Output the (X, Y) coordinate of the center of the cell containing the given text.  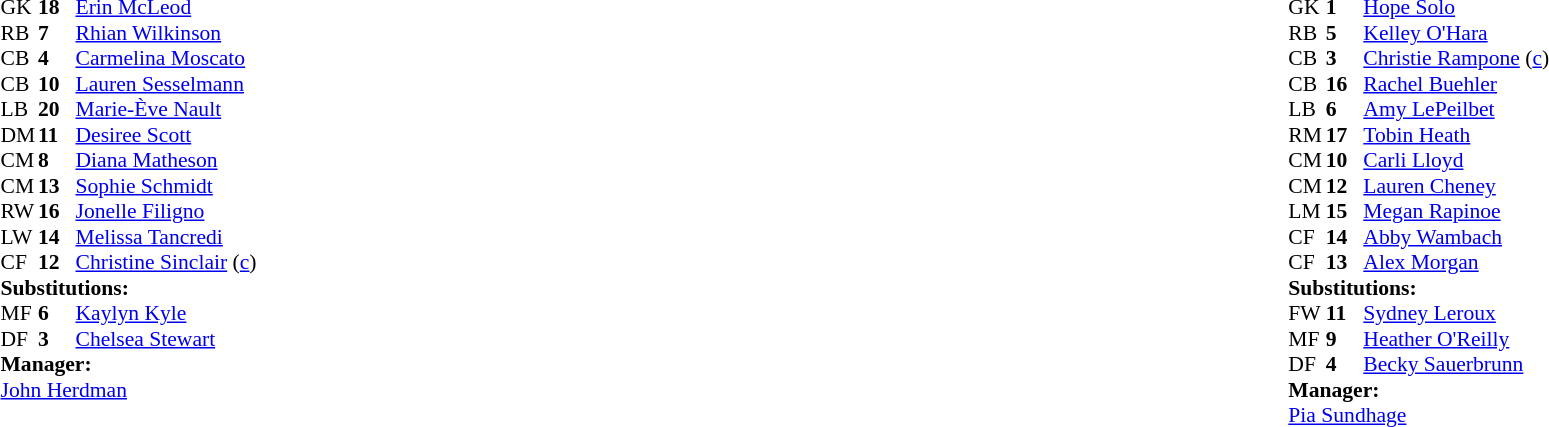
Diana Matheson (166, 161)
7 (57, 33)
Christine Sinclair (c) (166, 263)
Alex Morgan (1456, 263)
Rachel Buehler (1456, 84)
John Herdman (128, 390)
DM (19, 135)
FW (1307, 313)
Sophie Schmidt (166, 186)
Amy LePeilbet (1456, 109)
9 (1345, 339)
Kaylyn Kyle (166, 313)
17 (1345, 135)
8 (57, 161)
Sydney Leroux (1456, 313)
Tobin Heath (1456, 135)
Jonelle Filigno (166, 211)
LM (1307, 211)
5 (1345, 33)
Melissa Tancredi (166, 237)
20 (57, 109)
Lauren Cheney (1456, 186)
15 (1345, 211)
RM (1307, 135)
Rhian Wilkinson (166, 33)
Carli Lloyd (1456, 161)
Carmelina Moscato (166, 59)
Desiree Scott (166, 135)
Christie Rampone (c) (1456, 59)
Heather O'Reilly (1456, 339)
Abby Wambach (1456, 237)
Marie-Ève Nault (166, 109)
LW (19, 237)
RW (19, 211)
Chelsea Stewart (166, 339)
Lauren Sesselmann (166, 84)
Megan Rapinoe (1456, 211)
Becky Sauerbrunn (1456, 365)
Kelley O'Hara (1456, 33)
